Identify which cell holds the provided text, then report its (x, y) central coordinate. 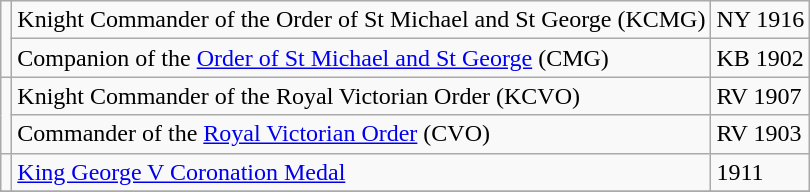
Knight Commander of the Royal Victorian Order (KCVO) (362, 96)
Companion of the Order of St Michael and St George (CMG) (362, 58)
KB 1902 (760, 58)
NY 1916 (760, 20)
Knight Commander of the Order of St Michael and St George (KCMG) (362, 20)
King George V Coronation Medal (362, 172)
1911 (760, 172)
RV 1903 (760, 134)
RV 1907 (760, 96)
Commander of the Royal Victorian Order (CVO) (362, 134)
